Extract the [X, Y] coordinate from the center of the cell holding the provided text.  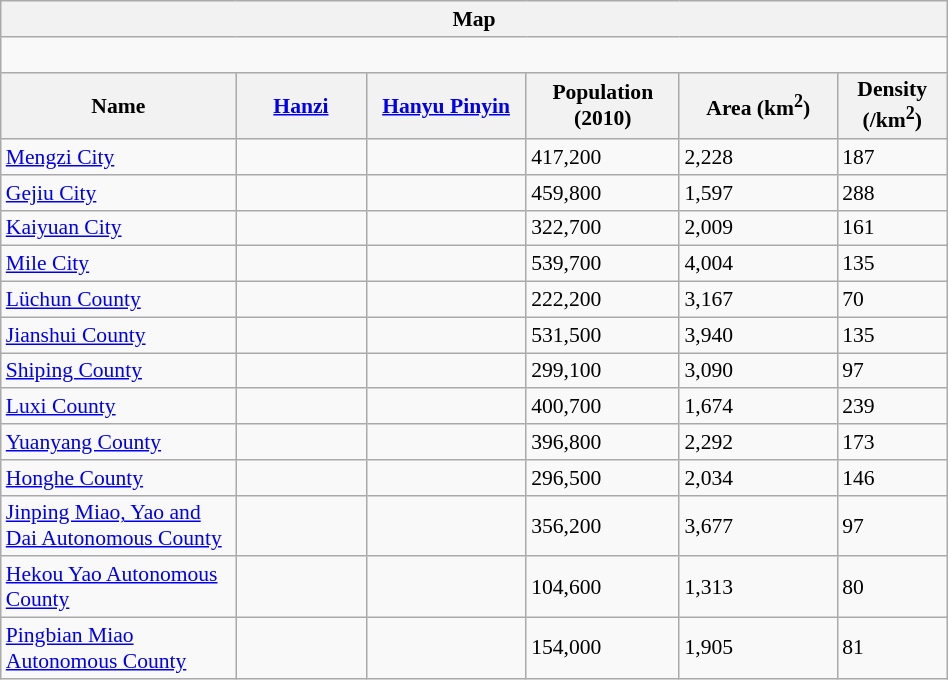
1,597 [758, 193]
288 [892, 193]
Jianshui County [118, 335]
4,004 [758, 264]
3,677 [758, 526]
239 [892, 407]
146 [892, 478]
299,100 [602, 371]
Kaiyuan City [118, 228]
1,674 [758, 407]
Hanyu Pinyin [446, 106]
2,034 [758, 478]
296,500 [602, 478]
187 [892, 157]
396,800 [602, 442]
Population(2010) [602, 106]
Luxi County [118, 407]
104,600 [602, 588]
80 [892, 588]
81 [892, 648]
2,292 [758, 442]
Hekou Yao Autonomous County [118, 588]
459,800 [602, 193]
70 [892, 300]
222,200 [602, 300]
400,700 [602, 407]
Shiping County [118, 371]
322,700 [602, 228]
1,905 [758, 648]
3,940 [758, 335]
161 [892, 228]
Mengzi City [118, 157]
2,009 [758, 228]
3,167 [758, 300]
Jinping Miao, Yao and Dai Autonomous County [118, 526]
Yuanyang County [118, 442]
539,700 [602, 264]
2,228 [758, 157]
Name [118, 106]
356,200 [602, 526]
3,090 [758, 371]
154,000 [602, 648]
417,200 [602, 157]
Map [474, 19]
Gejiu City [118, 193]
Mile City [118, 264]
Lüchun County [118, 300]
Pingbian Miao Autonomous County [118, 648]
531,500 [602, 335]
Hanzi [301, 106]
Area (km2) [758, 106]
Honghe County [118, 478]
173 [892, 442]
Density(/km2) [892, 106]
1,313 [758, 588]
